Provide the [x, y] coordinate of the cell's center where the given text is located.  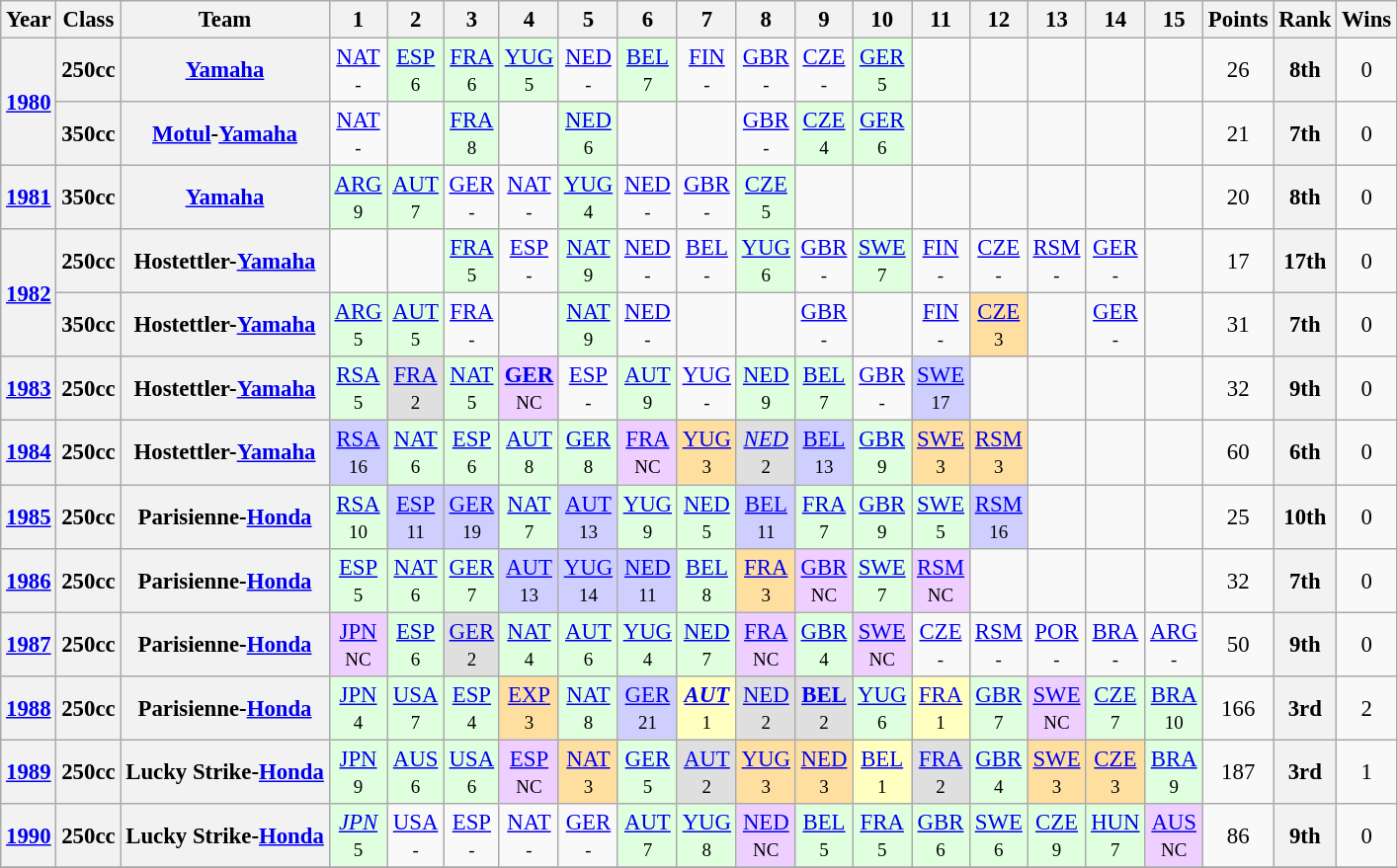
10 [882, 20]
5 [588, 20]
1982 [29, 292]
4 [529, 20]
YUG8 [706, 835]
AUSNC [1174, 835]
GBRNC [824, 581]
1980 [29, 103]
JPN5 [358, 835]
AUT9 [647, 389]
AUT2 [706, 772]
26 [1239, 71]
1988 [29, 707]
GER19 [471, 517]
NAT4 [529, 644]
YUG5 [529, 71]
CZE5 [766, 197]
GER8 [588, 452]
25 [1239, 517]
ARG5 [358, 326]
187 [1239, 772]
NAT8 [588, 707]
USA7 [415, 707]
9 [824, 20]
1989 [29, 772]
SWE5 [941, 517]
1990 [29, 835]
NEDNC [766, 835]
RSA16 [358, 452]
ESP5 [358, 581]
BEL13 [824, 452]
NED3 [824, 772]
Rank [1305, 20]
YUG- [706, 389]
6th [1305, 452]
ESP4 [471, 707]
USA- [415, 835]
AUS6 [415, 772]
BRA9 [1174, 772]
RSA10 [358, 517]
FRA3 [766, 581]
RSA5 [358, 389]
NED11 [647, 581]
1986 [29, 581]
14 [1115, 20]
NAT7 [529, 517]
YUG9 [647, 517]
BEL2 [824, 707]
FRA8 [471, 134]
POR- [1057, 644]
ESP11 [415, 517]
17 [1239, 261]
AUT6 [588, 644]
CZE7 [1115, 707]
AUT5 [415, 326]
ARG- [1174, 644]
1987 [29, 644]
BRA10 [1174, 707]
GER2 [471, 644]
50 [1239, 644]
FRA- [471, 326]
CZE4 [824, 134]
ARG9 [358, 197]
RSM16 [998, 517]
Year [29, 20]
10th [1305, 517]
GER7 [471, 581]
BEL- [706, 261]
3 [471, 20]
GERNC [529, 389]
166 [1239, 707]
GBR7 [998, 707]
JPN9 [358, 772]
SWE6 [998, 835]
Wins [1367, 20]
AUT1 [706, 707]
8 [766, 20]
20 [1239, 197]
1983 [29, 389]
15 [1174, 20]
1981 [29, 197]
Team [225, 20]
NED7 [706, 644]
Points [1239, 20]
AUT8 [529, 452]
11 [941, 20]
17th [1305, 261]
FRA1 [941, 707]
CZE9 [1057, 835]
NED6 [588, 134]
SWE17 [941, 389]
BEL1 [882, 772]
BRA- [1115, 644]
GER6 [882, 134]
86 [1239, 835]
YUG14 [588, 581]
EXP3 [529, 707]
NED9 [766, 389]
JPNNC [358, 644]
HUN7 [1115, 835]
31 [1239, 326]
FRA6 [471, 71]
1985 [29, 517]
1984 [29, 452]
USA6 [471, 772]
GER21 [647, 707]
60 [1239, 452]
ESPNC [529, 772]
NED5 [706, 517]
GBR6 [941, 835]
FRA7 [824, 517]
NAT3 [588, 772]
21 [1239, 134]
JPN4 [358, 707]
BEL5 [824, 835]
6 [647, 20]
Class [89, 20]
Motul-Yamaha [225, 134]
7 [706, 20]
12 [998, 20]
BEL8 [706, 581]
RSMNC [941, 581]
BEL11 [766, 517]
NAT5 [471, 389]
13 [1057, 20]
RSM3 [998, 452]
